Return [X, Y] of the center of cell containing provided text 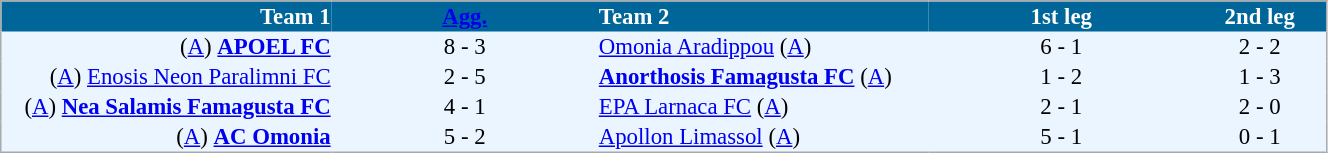
Omonia Aradippou (A) [762, 47]
2 - 1 [1062, 107]
(A) APOEL FC [166, 47]
Team 2 [762, 16]
(A) Enosis Neon Paralimni FC [166, 77]
Team 1 [166, 16]
1st leg [1062, 16]
5 - 1 [1062, 137]
Apollon Limassol (A) [762, 137]
0 - 1 [1260, 137]
2 - 2 [1260, 47]
(A) Nea Salamis Famagusta FC [166, 107]
(A) AC Omonia [166, 137]
1 - 3 [1260, 77]
8 - 3 [464, 47]
2nd leg [1260, 16]
1 - 2 [1062, 77]
2 - 5 [464, 77]
6 - 1 [1062, 47]
Anorthosis Famagusta FC (A) [762, 77]
2 - 0 [1260, 107]
5 - 2 [464, 137]
Agg. [464, 16]
EPA Larnaca FC (A) [762, 107]
4 - 1 [464, 107]
